Provide the [X, Y] coordinate of the cell's center where the given text is located.  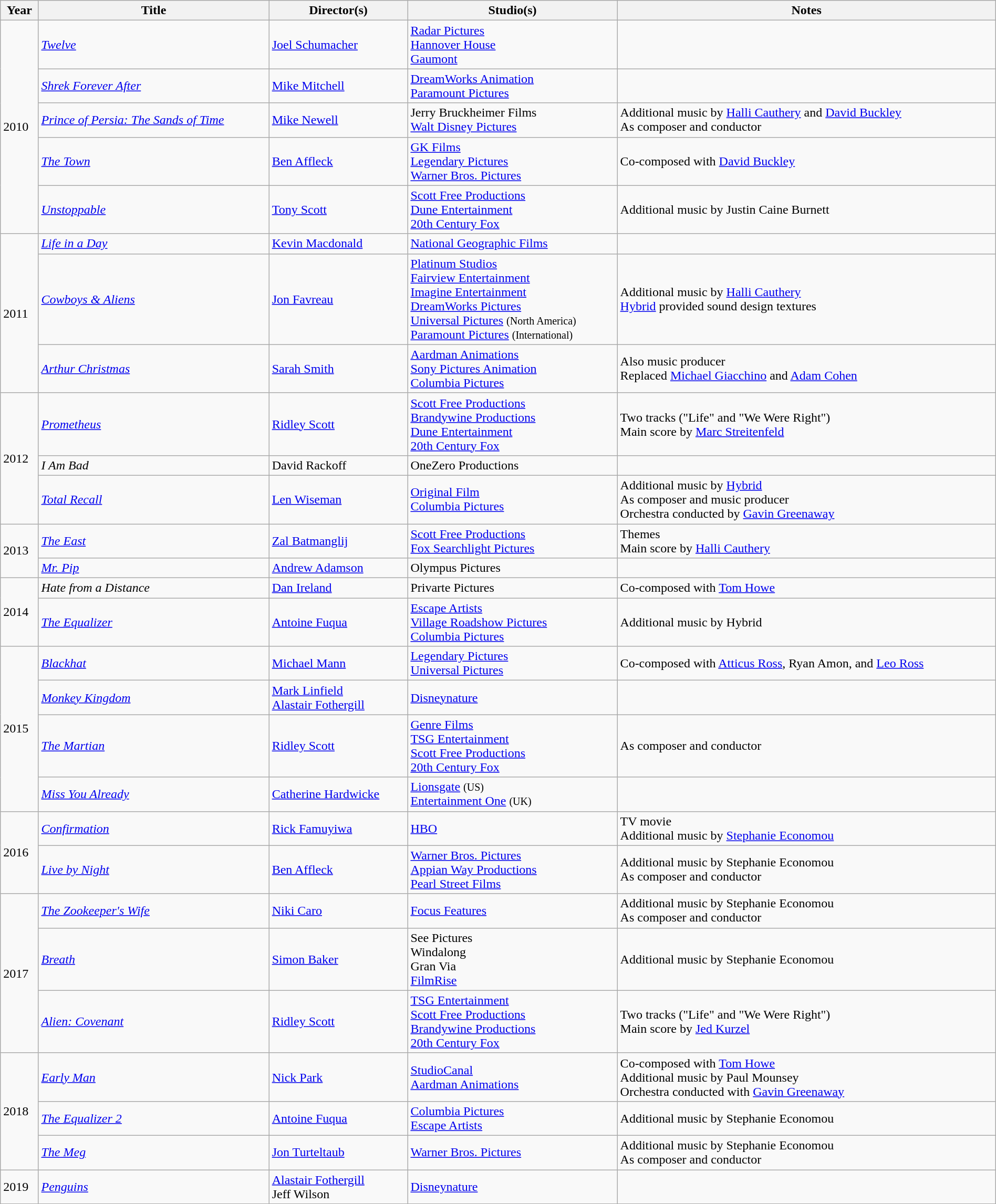
Total Recall [153, 499]
Platinum StudiosFairview EntertainmentImagine EntertainmentDreamWorks PicturesUniversal Pictures (North America)Paramount Pictures (International) [513, 299]
The Zookeeper's Wife [153, 910]
Mr. Pip [153, 568]
Breath [153, 959]
The Martian [153, 746]
2019 [19, 1187]
Hate from a Distance [153, 588]
2015 [19, 729]
Notes [806, 11]
GK FilmsLegendary PicturesWarner Bros. Pictures [513, 161]
Columbia PicturesEscape Artists [513, 1118]
Life in a Day [153, 244]
2013 [19, 551]
OneZero Productions [513, 465]
Michael Mann [338, 664]
ThemesMain score by Halli Cauthery [806, 541]
Studio(s) [513, 11]
Jerry Bruckheimer FilmsWalt Disney Pictures [513, 120]
Prince of Persia: The Sands of Time [153, 120]
Warner Bros. Pictures [513, 1152]
Cowboys & Aliens [153, 299]
2012 [19, 458]
Niki Caro [338, 910]
Radar PicturesHannover HouseGaumont [513, 45]
Mark LinfieldAlastair Fothergill [338, 697]
2011 [19, 313]
2018 [19, 1111]
Mike Mitchell [338, 86]
Legendary PicturesUniversal Pictures [513, 664]
Monkey Kingdom [153, 697]
Director(s) [338, 11]
The Town [153, 161]
Co-composed with Atticus Ross, Ryan Amon, and Leo Ross [806, 664]
Prometheus [153, 424]
Penguins [153, 1187]
Andrew Adamson [338, 568]
Alastair FothergillJeff Wilson [338, 1187]
See PicturesWindalongGran ViaFilmRise [513, 959]
As composer and conductor [806, 746]
Two tracks ("Life" and "We Were Right")Main score by Jed Kurzel [806, 1022]
DreamWorks AnimationParamount Pictures [513, 86]
Miss You Already [153, 794]
The Equalizer [153, 622]
Kevin Macdonald [338, 244]
Joel Schumacher [338, 45]
Rick Famuyiwa [338, 829]
Jon Favreau [338, 299]
2016 [19, 853]
TSG EntertainmentScott Free ProductionsBrandywine Productions20th Century Fox [513, 1022]
Scott Free ProductionsBrandywine ProductionsDune Entertainment20th Century Fox [513, 424]
Original FilmColumbia Pictures [513, 499]
The Equalizer 2 [153, 1118]
Simon Baker [338, 959]
Additional music by Halli CautheryHybrid provided sound design textures [806, 299]
Len Wiseman [338, 499]
TV movieAdditional music by Stephanie Economou [806, 829]
Year [19, 11]
Mike Newell [338, 120]
National Geographic Films [513, 244]
Also music producerReplaced Michael Giacchino and Adam Cohen [806, 369]
Jon Turteltaub [338, 1152]
Genre FilmsTSG EntertainmentScott Free Productions20th Century Fox [513, 746]
Additional music by Justin Caine Burnett [806, 210]
HBO [513, 829]
Title [153, 11]
The Meg [153, 1152]
Co-composed with Tom HoweAdditional music by Paul MounseyOrchestra conducted with Gavin Greenaway [806, 1077]
2010 [19, 127]
Privarte Pictures [513, 588]
2014 [19, 612]
Arthur Christmas [153, 369]
I Am Bad [153, 465]
Sarah Smith [338, 369]
2017 [19, 973]
Zal Batmanglij [338, 541]
Warner Bros. PicturesAppian Way ProductionsPearl Street Films [513, 870]
Additional music by Hybrid [806, 622]
Early Man [153, 1077]
Two tracks ("Life" and "We Were Right")Main score by Marc Streitenfeld [806, 424]
Catherine Hardwicke [338, 794]
Blackhat [153, 664]
Additional music by Halli Cauthery and David BuckleyAs composer and conductor [806, 120]
Co-composed with David Buckley [806, 161]
StudioCanalAardman Animations [513, 1077]
Scott Free ProductionsFox Searchlight Pictures [513, 541]
Additional music by HybridAs composer and music producerOrchestra conducted by Gavin Greenaway [806, 499]
Olympus Pictures [513, 568]
David Rackoff [338, 465]
Focus Features [513, 910]
Live by Night [153, 870]
Co-composed with Tom Howe [806, 588]
Dan Ireland [338, 588]
The East [153, 541]
Twelve [153, 45]
Aardman AnimationsSony Pictures AnimationColumbia Pictures [513, 369]
Unstoppable [153, 210]
Tony Scott [338, 210]
Alien: Covenant [153, 1022]
Nick Park [338, 1077]
Scott Free ProductionsDune Entertainment20th Century Fox [513, 210]
Confirmation [153, 829]
Shrek Forever After [153, 86]
Lionsgate (US)Entertainment One (UK) [513, 794]
Escape ArtistsVillage Roadshow PicturesColumbia Pictures [513, 622]
